Detect which cell encompasses the target text, then output its (X, Y) center coordinate. 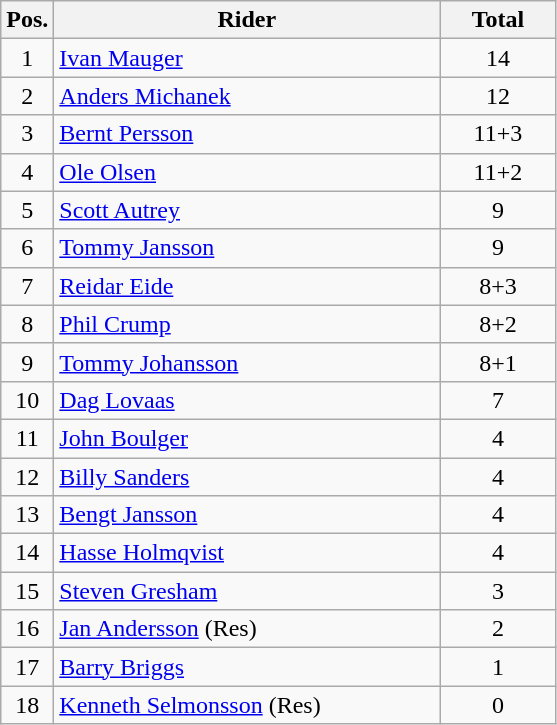
8 (28, 324)
Barry Briggs (247, 667)
Pos. (28, 20)
Reidar Eide (247, 286)
11+3 (498, 134)
8+1 (498, 362)
15 (28, 591)
8+3 (498, 286)
Bengt Jansson (247, 515)
Tommy Jansson (247, 248)
Ivan Mauger (247, 58)
11 (28, 438)
Billy Sanders (247, 477)
Phil Crump (247, 324)
11+2 (498, 172)
8+2 (498, 324)
13 (28, 515)
Dag Lovaas (247, 400)
Steven Gresham (247, 591)
10 (28, 400)
5 (28, 210)
Tommy Johansson (247, 362)
Anders Michanek (247, 96)
Kenneth Selmonsson (Res) (247, 705)
0 (498, 705)
18 (28, 705)
Ole Olsen (247, 172)
6 (28, 248)
16 (28, 629)
Rider (247, 20)
Scott Autrey (247, 210)
John Boulger (247, 438)
Jan Andersson (Res) (247, 629)
17 (28, 667)
Total (498, 20)
Bernt Persson (247, 134)
Hasse Holmqvist (247, 553)
